Provide the (x, y) coordinate of the cell's center where the given text is located.  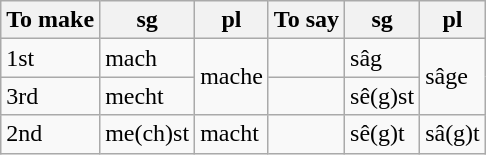
2nd (50, 134)
3rd (50, 96)
sâ(g)t (453, 134)
1st (50, 58)
mache (232, 77)
sê(g)t (382, 134)
sê(g)st (382, 96)
mecht (148, 96)
me(ch)st (148, 134)
sâg (382, 58)
mach (148, 58)
To make (50, 20)
To say (306, 20)
macht (232, 134)
sâge (453, 77)
